For the text-containing cell, return its midpoint in [x, y] coordinate format. 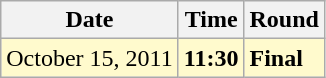
Final [284, 58]
Time [211, 20]
Round [284, 20]
Date [90, 20]
11:30 [211, 58]
October 15, 2011 [90, 58]
